Return the (x, y) coordinate for the center point of the cell that contains the specified text.  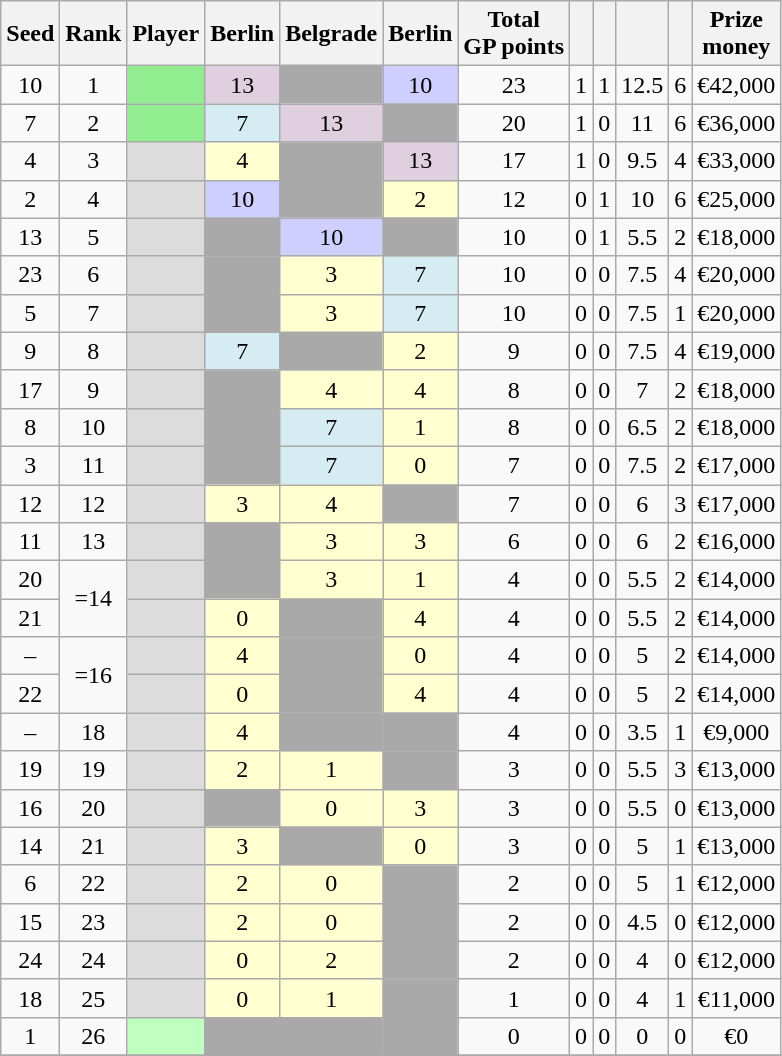
€9,000 (736, 732)
9.5 (642, 161)
Belgrade (332, 34)
3.5 (642, 732)
12.5 (642, 85)
€25,000 (736, 199)
€19,000 (736, 351)
Rank (94, 34)
€42,000 (736, 85)
4.5 (642, 922)
6.5 (642, 427)
15 (30, 922)
€16,000 (736, 542)
Prizemoney (736, 34)
Player (166, 34)
€36,000 (736, 123)
25 (94, 998)
14 (30, 846)
TotalGP points (514, 34)
Seed (30, 34)
€33,000 (736, 161)
=16 (94, 675)
€0 (736, 1036)
=14 (94, 599)
€11,000 (736, 998)
16 (30, 808)
26 (94, 1036)
